Capture the cell that displays the provided text and extract its [X, Y] central coordinate. 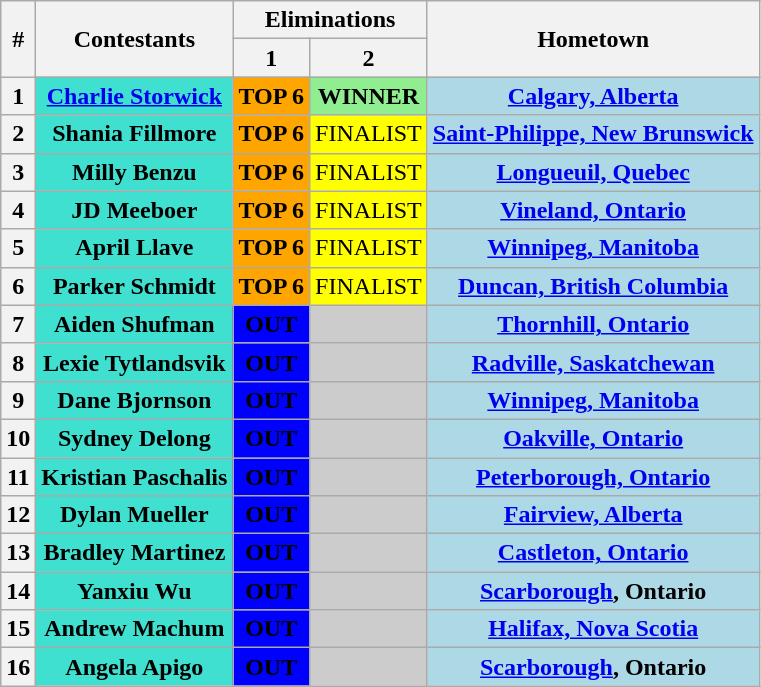
Thornhill, Ontario [593, 324]
Saint-Philippe, New Brunswick [593, 134]
Lexie Tytlandsvik [134, 362]
Longueuil, Quebec [593, 172]
Contestants [134, 39]
6 [18, 286]
Yanxiu Wu [134, 591]
14 [18, 591]
7 [18, 324]
Dylan Mueller [134, 515]
WINNER [369, 96]
Halifax, Nova Scotia [593, 629]
16 [18, 667]
Duncan, British Columbia [593, 286]
JD Meeboer [134, 210]
Calgary, Alberta [593, 96]
5 [18, 248]
Sydney Delong [134, 438]
Angela Apigo [134, 667]
13 [18, 553]
Aiden Shufman [134, 324]
10 [18, 438]
Peterborough, Ontario [593, 477]
Vineland, Ontario [593, 210]
4 [18, 210]
12 [18, 515]
April Llave [134, 248]
Bradley Martinez [134, 553]
Radville, Saskatchewan [593, 362]
Hometown [593, 39]
Parker Schmidt [134, 286]
Milly Benzu [134, 172]
Dane Bjornson [134, 400]
9 [18, 400]
Fairview, Alberta [593, 515]
Kristian Paschalis [134, 477]
Andrew Machum [134, 629]
8 [18, 362]
Castleton, Ontario [593, 553]
Shania Fillmore [134, 134]
# [18, 39]
Oakville, Ontario [593, 438]
3 [18, 172]
11 [18, 477]
Charlie Storwick [134, 96]
Eliminations [330, 20]
15 [18, 629]
